For the text-containing cell, return its midpoint in (X, Y) coordinate format. 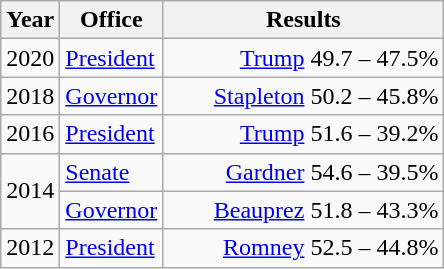
Trump 49.7 – 47.5% (304, 58)
Gardner 54.6 – 39.5% (304, 172)
Stapleton 50.2 – 45.8% (304, 96)
Beauprez 51.8 – 43.3% (304, 210)
2020 (30, 58)
Year (30, 20)
2016 (30, 134)
Office (112, 20)
2012 (30, 248)
2018 (30, 96)
Trump 51.6 – 39.2% (304, 134)
Results (304, 20)
2014 (30, 191)
Senate (112, 172)
Romney 52.5 – 44.8% (304, 248)
